Pinpoint the cell where the given text exists, returning its (X, Y) midpoint coordinate. 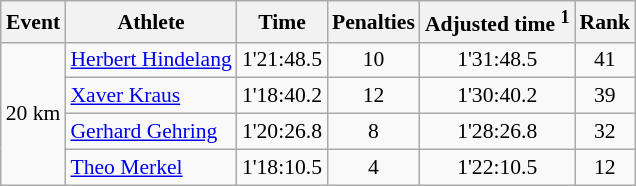
Xaver Kraus (150, 96)
41 (606, 60)
10 (374, 60)
8 (374, 132)
32 (606, 132)
1'18:40.2 (282, 96)
Theo Merkel (150, 167)
39 (606, 96)
Gerhard Gehring (150, 132)
1'28:26.8 (498, 132)
1'21:48.5 (282, 60)
1'31:48.5 (498, 60)
Athlete (150, 22)
4 (374, 167)
Event (34, 22)
1'20:26.8 (282, 132)
1'22:10.5 (498, 167)
Rank (606, 22)
Adjusted time 1 (498, 22)
1'30:40.2 (498, 96)
1'18:10.5 (282, 167)
Penalties (374, 22)
Herbert Hindelang (150, 60)
20 km (34, 113)
Time (282, 22)
